Scan for the cell matching the given text and deliver its (X, Y) coordinate at center. 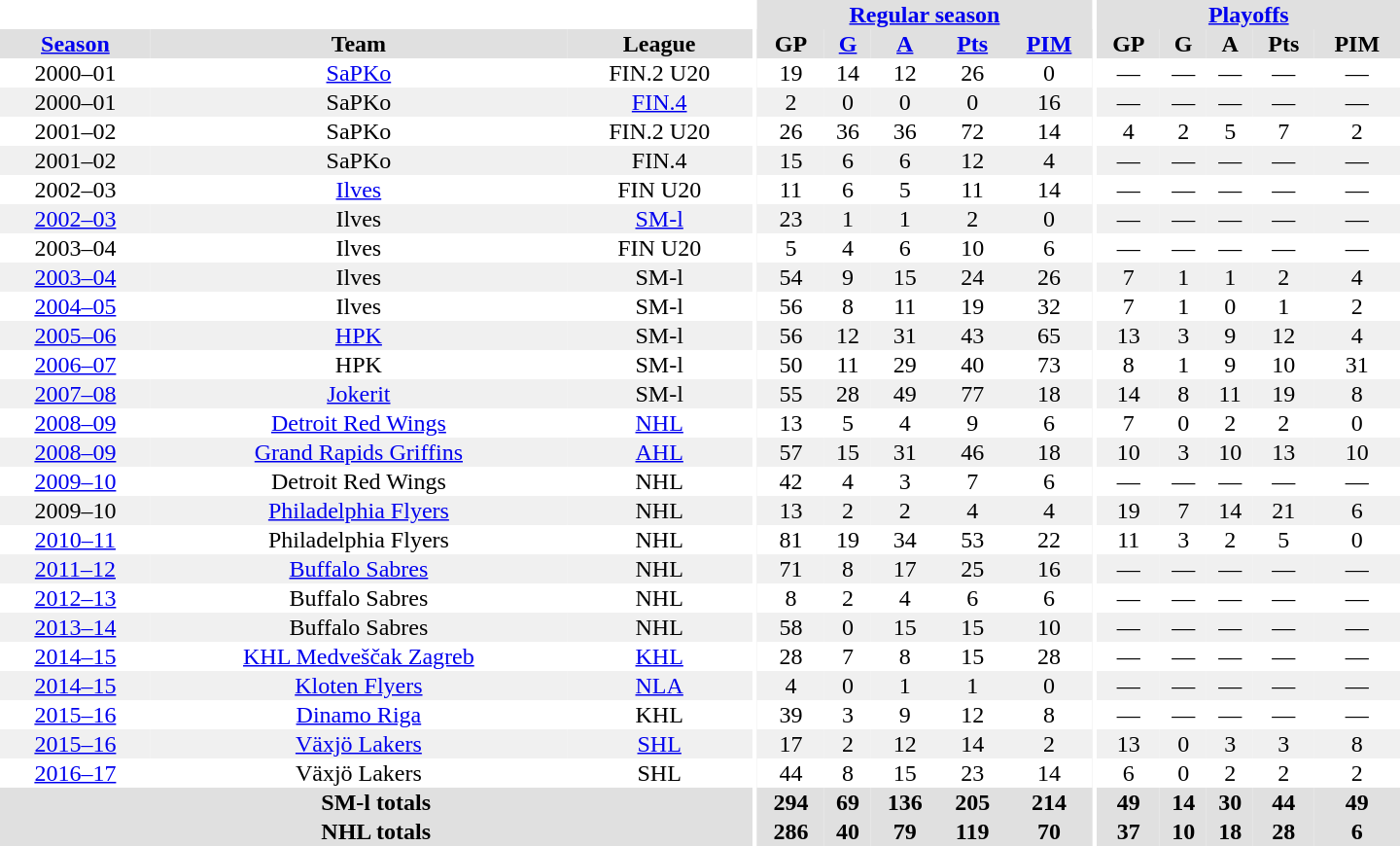
37 (1130, 831)
2006–07 (76, 365)
Grand Rapids Griffins (359, 452)
Team (359, 44)
58 (791, 627)
Dinamo Riga (359, 715)
24 (972, 277)
214 (1049, 802)
Season (76, 44)
SM-l totals (375, 802)
Kloten Flyers (359, 686)
119 (972, 831)
294 (791, 802)
43 (972, 335)
81 (791, 540)
72 (972, 131)
46 (972, 452)
30 (1230, 802)
2004–05 (76, 306)
50 (791, 365)
2013–14 (76, 627)
57 (791, 452)
286 (791, 831)
39 (791, 715)
21 (1283, 511)
32 (1049, 306)
55 (791, 394)
Jokerit (359, 394)
NHL totals (375, 831)
54 (791, 277)
League (659, 44)
22 (1049, 540)
25 (972, 569)
2005–06 (76, 335)
42 (791, 481)
79 (904, 831)
Regular season (926, 15)
77 (972, 394)
71 (791, 569)
53 (972, 540)
NLA (659, 686)
AHL (659, 452)
2011–12 (76, 569)
73 (1049, 365)
65 (1049, 335)
70 (1049, 831)
29 (904, 365)
205 (972, 802)
2007–08 (76, 394)
69 (848, 802)
Playoffs (1248, 15)
KHL Medveščak Zagreb (359, 656)
136 (904, 802)
2010–11 (76, 540)
2012–13 (76, 598)
34 (904, 540)
2016–17 (76, 773)
